Identify which cell holds the provided text, then report its (X, Y) central coordinate. 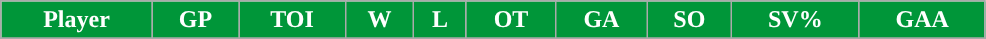
SV% (795, 20)
SO (689, 20)
L (440, 20)
GAA (922, 20)
Player (76, 20)
GA (602, 20)
W (379, 20)
OT (510, 20)
GP (196, 20)
TOI (292, 20)
